Output the (X, Y) coordinate of the center of the cell containing the given text.  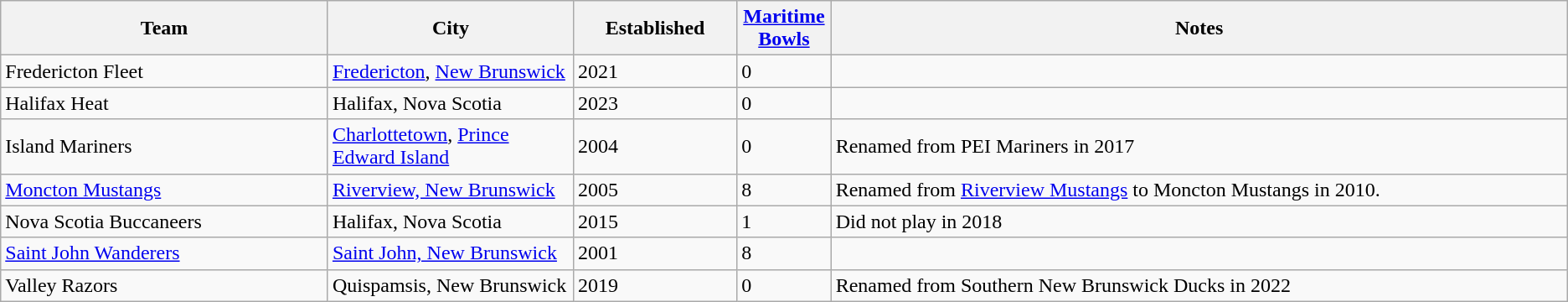
2004 (655, 146)
Renamed from Southern New Brunswick Ducks in 2022 (1199, 285)
Riverview, New Brunswick (451, 190)
Moncton Mustangs (164, 190)
2023 (655, 103)
Saint John, New Brunswick (451, 253)
Saint John Wanderers (164, 253)
Maritime Bowls (784, 29)
Quispamsis, New Brunswick (451, 285)
Renamed from Riverview Mustangs to Moncton Mustangs in 2010. (1199, 190)
Nova Scotia Buccaneers (164, 221)
Did not play in 2018 (1199, 221)
2005 (655, 190)
Renamed from PEI Mariners in 2017 (1199, 146)
Fredericton, New Brunswick (451, 71)
Valley Razors (164, 285)
Charlottetown, Prince Edward Island (451, 146)
Notes (1199, 29)
2015 (655, 221)
2019 (655, 285)
1 (784, 221)
City (451, 29)
Halifax Heat (164, 103)
Team (164, 29)
2021 (655, 71)
Island Mariners (164, 146)
Established (655, 29)
Fredericton Fleet (164, 71)
2001 (655, 253)
